Find where the given text appears and provide that cell's center as [x, y] coordinate. 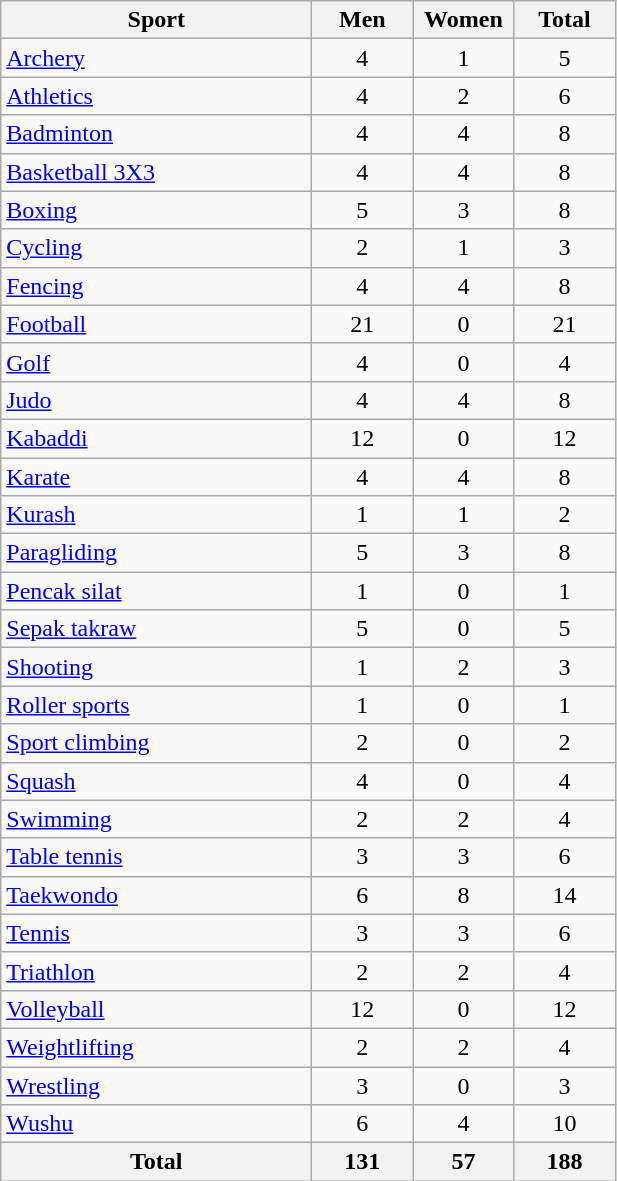
Roller sports [156, 705]
Pencak silat [156, 591]
Volleyball [156, 1009]
Cycling [156, 248]
Fencing [156, 286]
Sepak takraw [156, 629]
10 [564, 1124]
Weightlifting [156, 1047]
Karate [156, 477]
Men [362, 20]
Judo [156, 400]
Kurash [156, 515]
Wushu [156, 1124]
Swimming [156, 819]
Paragliding [156, 553]
Squash [156, 781]
Shooting [156, 667]
131 [362, 1162]
Archery [156, 58]
Boxing [156, 210]
Athletics [156, 96]
Basketball 3X3 [156, 172]
Wrestling [156, 1085]
Triathlon [156, 971]
Badminton [156, 134]
Sport climbing [156, 743]
Table tennis [156, 857]
Football [156, 324]
Golf [156, 362]
Taekwondo [156, 895]
Tennis [156, 933]
Kabaddi [156, 438]
Sport [156, 20]
14 [564, 895]
Women [464, 20]
188 [564, 1162]
57 [464, 1162]
